Search for the cell housing the specified text and yield its (X, Y) center coordinate. 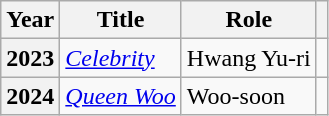
Woo-soon (248, 96)
Year (30, 20)
2023 (30, 58)
Hwang Yu-ri (248, 58)
Queen Woo (121, 96)
Title (121, 20)
2024 (30, 96)
Celebrity (121, 58)
Role (248, 20)
